From the cell containing the given text, extract its center point as [X, Y] coordinate. 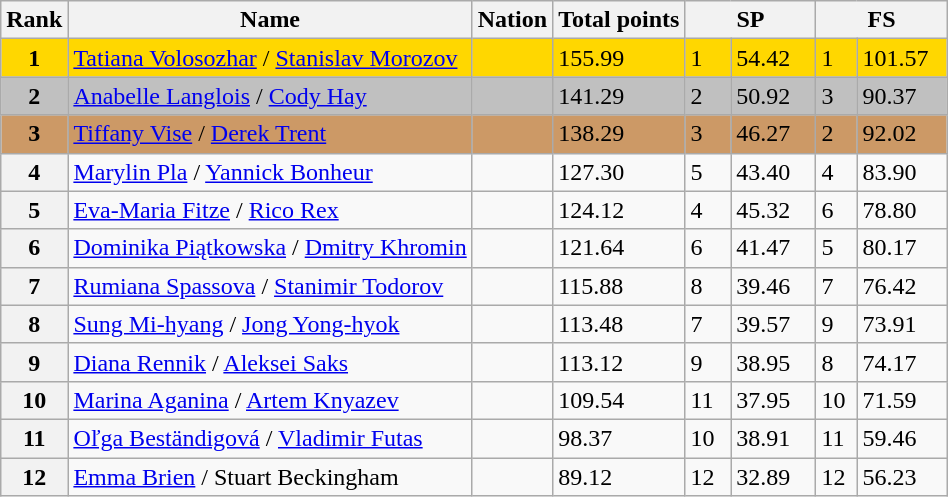
90.37 [902, 96]
Total points [619, 20]
109.54 [619, 400]
Tatiana Volosozhar / Stanislav Morozov [270, 58]
138.29 [619, 134]
80.17 [902, 248]
155.99 [619, 58]
92.02 [902, 134]
113.12 [619, 362]
Rumiana Spassova / Stanimir Todorov [270, 286]
Diana Rennik / Aleksei Saks [270, 362]
121.64 [619, 248]
Oľga Beständigová / Vladimir Futas [270, 438]
Tiffany Vise / Derek Trent [270, 134]
124.12 [619, 210]
74.17 [902, 362]
38.95 [774, 362]
Nation [512, 20]
32.89 [774, 477]
115.88 [619, 286]
54.42 [774, 58]
43.40 [774, 172]
41.47 [774, 248]
46.27 [774, 134]
39.46 [774, 286]
Anabelle Langlois / Cody Hay [270, 96]
83.90 [902, 172]
127.30 [619, 172]
Emma Brien / Stuart Beckingham [270, 477]
Eva-Maria Fitze / Rico Rex [270, 210]
78.80 [902, 210]
59.46 [902, 438]
Marylin Pla / Yannick Bonheur [270, 172]
Sung Mi-hyang / Jong Yong-hyok [270, 324]
SP [750, 20]
Dominika Piątkowska / Dmitry Khromin [270, 248]
73.91 [902, 324]
56.23 [902, 477]
50.92 [774, 96]
89.12 [619, 477]
113.48 [619, 324]
71.59 [902, 400]
76.42 [902, 286]
Marina Aganina / Artem Knyazev [270, 400]
45.32 [774, 210]
37.95 [774, 400]
39.57 [774, 324]
101.57 [902, 58]
141.29 [619, 96]
98.37 [619, 438]
FS [882, 20]
38.91 [774, 438]
Name [270, 20]
Rank [34, 20]
